Capture the cell that displays the provided text and extract its (x, y) central coordinate. 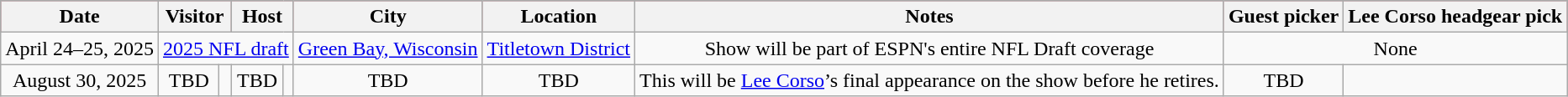
Green Bay, Wisconsin (388, 48)
April 24–25, 2025 (80, 48)
Titletown District (559, 48)
Location (559, 17)
Show will be part of ESPN's entire NFL Draft coverage (929, 48)
Date (80, 17)
Host (262, 17)
City (388, 17)
Guest picker (1283, 17)
None (1395, 48)
Visitor (194, 17)
This will be Lee Corso’s final appearance on the show before he retires. (929, 80)
Lee Corso headgear pick (1455, 17)
August 30, 2025 (80, 80)
Notes (929, 17)
2025 NFL draft (225, 48)
